Find where the given text appears and provide that cell's center as [x, y] coordinate. 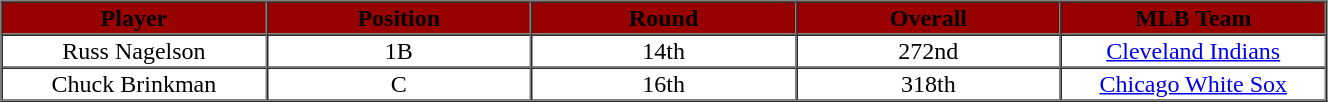
Russ Nagelson [134, 50]
Chicago White Sox [1194, 84]
Overall [928, 18]
272nd [928, 50]
Position [398, 18]
MLB Team [1194, 18]
Chuck Brinkman [134, 84]
14th [664, 50]
318th [928, 84]
Player [134, 18]
1B [398, 50]
C [398, 84]
Cleveland Indians [1194, 50]
Round [664, 18]
16th [664, 84]
